Return [x, y] of the center of cell containing provided text 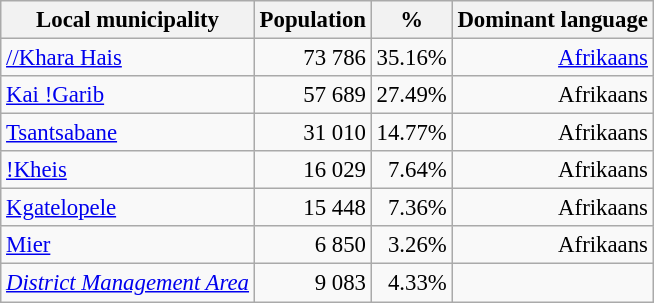
//Khara Hais [128, 58]
Mier [128, 245]
6 850 [312, 245]
9 083 [312, 283]
35.16% [412, 58]
27.49% [412, 95]
Population [312, 20]
14.77% [412, 133]
Local municipality [128, 20]
16 029 [312, 170]
4.33% [412, 283]
7.64% [412, 170]
Kai !Garib [128, 95]
% [412, 20]
Dominant language [552, 20]
Tsantsabane [128, 133]
57 689 [312, 95]
!Kheis [128, 170]
73 786 [312, 58]
7.36% [412, 208]
15 448 [312, 208]
31 010 [312, 133]
Kgatelopele [128, 208]
District Management Area [128, 283]
3.26% [412, 245]
